Provide the [x, y] coordinate of the cell's center where the given text is located.  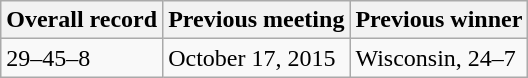
October 17, 2015 [256, 58]
Wisconsin, 24–7 [439, 58]
Previous meeting [256, 20]
Previous winner [439, 20]
Overall record [82, 20]
29–45–8 [82, 58]
